Provide the [X, Y] coordinate of the cell's center where the given text is located.  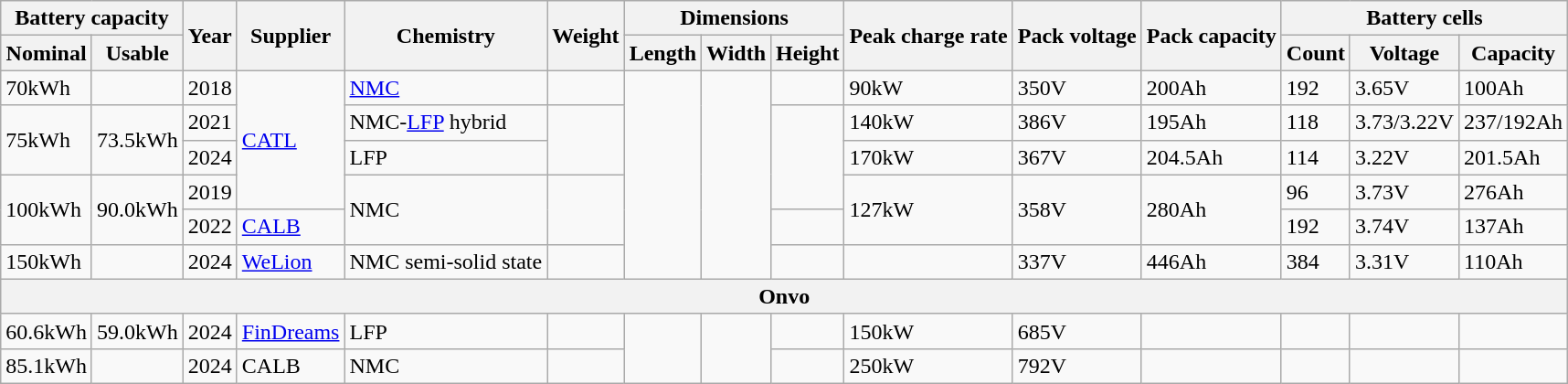
NMC semi-solid state [446, 261]
114 [1316, 157]
446Ah [1212, 261]
Chemistry [446, 36]
792V [1076, 366]
280Ah [1212, 209]
204.5Ah [1212, 157]
150kWh [47, 261]
170kW [928, 157]
Width [736, 53]
3.65V [1404, 88]
70kWh [47, 88]
90.0kWh [137, 209]
3.73/3.22V [1404, 123]
Battery cells [1424, 18]
3.74V [1404, 227]
Count [1316, 53]
3.31V [1404, 261]
Onvo [784, 296]
100kWh [47, 209]
127kW [928, 209]
237/192Ah [1513, 123]
386V [1076, 123]
Year [210, 36]
367V [1076, 157]
2022 [210, 227]
96 [1316, 192]
140kW [928, 123]
85.1kWh [47, 366]
276Ah [1513, 192]
358V [1076, 209]
Voltage [1404, 53]
3.22V [1404, 157]
59.0kWh [137, 331]
150kW [928, 331]
350V [1076, 88]
3.73V [1404, 192]
200Ah [1212, 88]
2018 [210, 88]
2019 [210, 192]
384 [1316, 261]
110Ah [1513, 261]
Length [662, 53]
Pack voltage [1076, 36]
Height [808, 53]
90kW [928, 88]
Battery capacity [91, 18]
685V [1076, 331]
Usable [137, 53]
73.5kWh [137, 140]
Capacity [1513, 53]
Nominal [47, 53]
60.6kWh [47, 331]
Dimensions [735, 18]
NMC-LFP hybrid [446, 123]
75kWh [47, 140]
Weight [586, 36]
100Ah [1513, 88]
Supplier [291, 36]
Pack capacity [1212, 36]
250kW [928, 366]
CATL [291, 140]
137Ah [1513, 227]
WeLion [291, 261]
Peak charge rate [928, 36]
337V [1076, 261]
2021 [210, 123]
195Ah [1212, 123]
FinDreams [291, 331]
118 [1316, 123]
201.5Ah [1513, 157]
